Output the (x, y) coordinate of the center of the cell containing the given text.  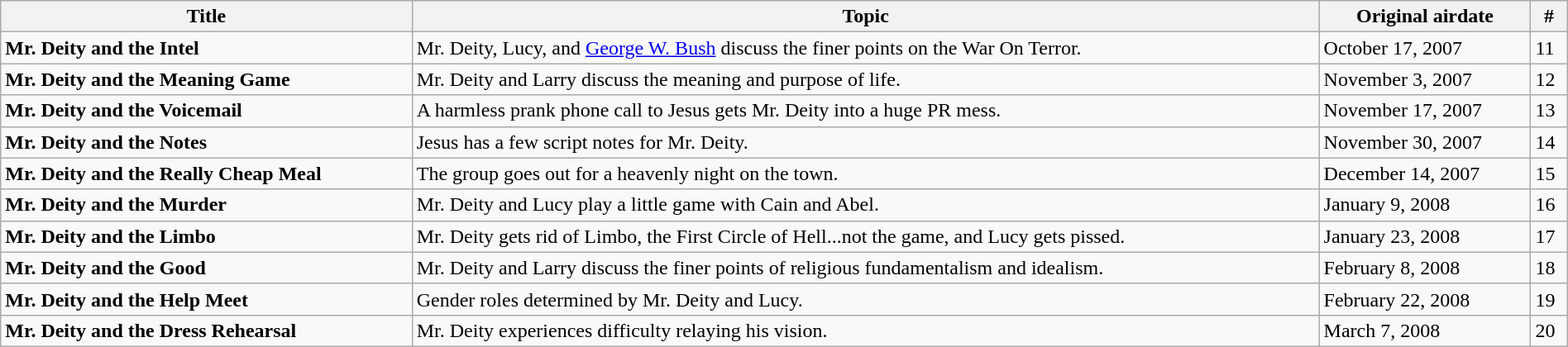
Mr. Deity and the Meaning Game (207, 79)
February 22, 2008 (1425, 299)
October 17, 2007 (1425, 48)
18 (1549, 268)
Jesus has a few script notes for Mr. Deity. (865, 142)
12 (1549, 79)
January 23, 2008 (1425, 236)
November 17, 2007 (1425, 111)
January 9, 2008 (1425, 205)
Mr. Deity and the Notes (207, 142)
Mr. Deity, Lucy, and George W. Bush discuss the finer points on the War On Terror. (865, 48)
Mr. Deity and Larry discuss the finer points of religious fundamentalism and idealism. (865, 268)
Mr. Deity and the Limbo (207, 236)
Gender roles determined by Mr. Deity and Lucy. (865, 299)
Mr. Deity gets rid of Limbo, the First Circle of Hell...not the game, and Lucy gets pissed. (865, 236)
Original airdate (1425, 17)
November 30, 2007 (1425, 142)
16 (1549, 205)
# (1549, 17)
December 14, 2007 (1425, 173)
March 7, 2008 (1425, 330)
Mr. Deity and the Dress Rehearsal (207, 330)
13 (1549, 111)
20 (1549, 330)
A harmless prank phone call to Jesus gets Mr. Deity into a huge PR mess. (865, 111)
The group goes out for a heavenly night on the town. (865, 173)
February 8, 2008 (1425, 268)
November 3, 2007 (1425, 79)
Mr. Deity and the Intel (207, 48)
Mr. Deity and the Help Meet (207, 299)
15 (1549, 173)
Mr. Deity and the Good (207, 268)
19 (1549, 299)
Title (207, 17)
Mr. Deity and the Really Cheap Meal (207, 173)
14 (1549, 142)
Mr. Deity and the Murder (207, 205)
Mr. Deity and Larry discuss the meaning and purpose of life. (865, 79)
17 (1549, 236)
Topic (865, 17)
Mr. Deity and the Voicemail (207, 111)
Mr. Deity and Lucy play a little game with Cain and Abel. (865, 205)
Mr. Deity experiences difficulty relaying his vision. (865, 330)
11 (1549, 48)
